Scan for the cell matching the given text and deliver its [x, y] coordinate at center. 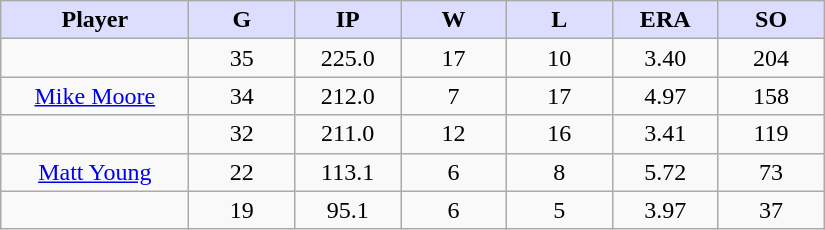
L [559, 20]
8 [559, 172]
212.0 [348, 96]
73 [771, 172]
G [242, 20]
32 [242, 134]
3.40 [665, 58]
10 [559, 58]
7 [454, 96]
16 [559, 134]
37 [771, 210]
95.1 [348, 210]
IP [348, 20]
ERA [665, 20]
204 [771, 58]
211.0 [348, 134]
35 [242, 58]
113.1 [348, 172]
3.41 [665, 134]
34 [242, 96]
19 [242, 210]
5.72 [665, 172]
5 [559, 210]
Mike Moore [95, 96]
12 [454, 134]
W [454, 20]
119 [771, 134]
158 [771, 96]
Matt Young [95, 172]
4.97 [665, 96]
225.0 [348, 58]
3.97 [665, 210]
SO [771, 20]
22 [242, 172]
Player [95, 20]
